Locate the cell with the specified text and output its [X, Y] center coordinate. 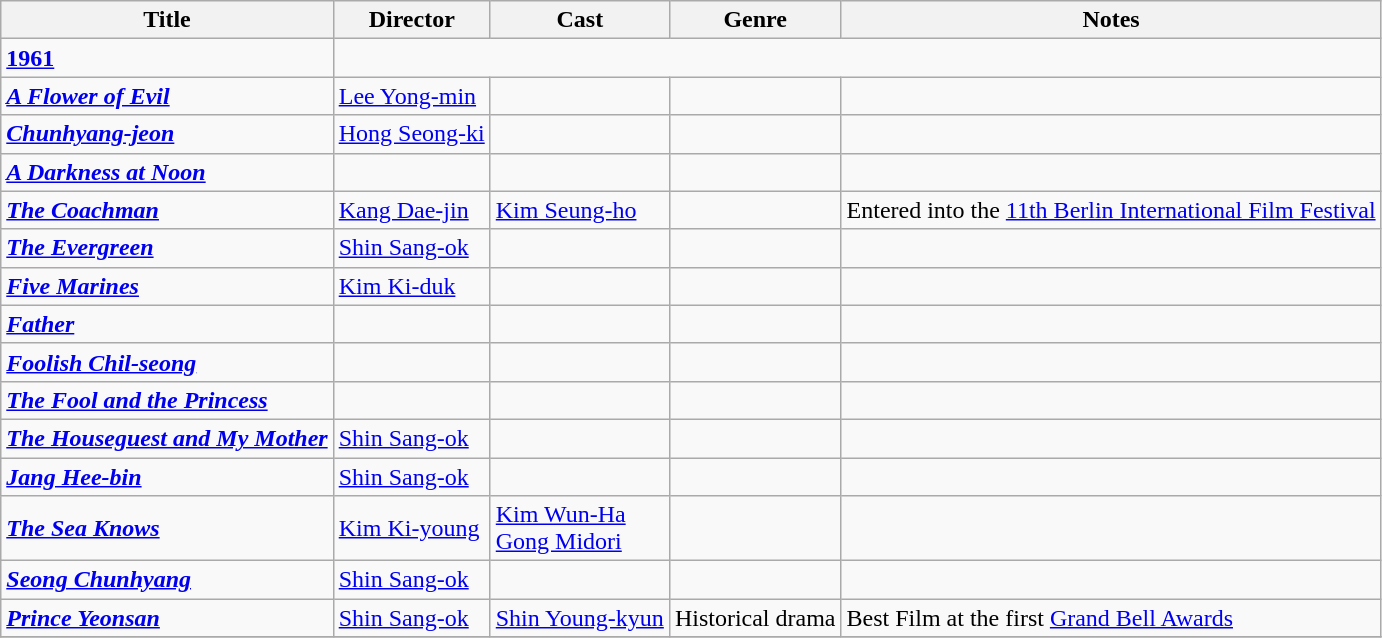
A Darkness at Noon [167, 172]
The Fool and the Princess [167, 400]
Entered into the 11th Berlin International Film Festival [1111, 210]
A Flower of Evil [167, 96]
Kang Dae-jin [412, 210]
Shin Young-kyun [580, 618]
The Coachman [167, 210]
Title [167, 20]
Kim Seung-ho [580, 210]
Chunhyang-jeon [167, 134]
1961 [167, 58]
Notes [1111, 20]
Best Film at the first Grand Bell Awards [1111, 618]
The Houseguest and My Mother [167, 438]
Hong Seong-ki [412, 134]
Lee Yong-min [412, 96]
Foolish Chil-seong [167, 362]
Cast [580, 20]
Director [412, 20]
Genre [755, 20]
Father [167, 324]
Kim Ki-duk [412, 286]
The Sea Knows [167, 528]
Seong Chunhyang [167, 580]
Jang Hee-bin [167, 477]
Historical drama [755, 618]
Prince Yeonsan [167, 618]
Kim Wun-HaGong Midori [580, 528]
Five Marines [167, 286]
Kim Ki-young [412, 528]
The Evergreen [167, 248]
